Identify which cell holds the provided text, then report its (x, y) central coordinate. 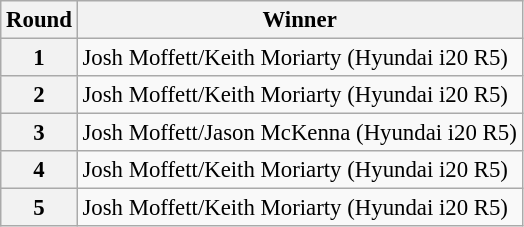
3 (39, 133)
Josh Moffett/Jason McKenna (Hyundai i20 R5) (300, 133)
2 (39, 95)
Round (39, 20)
Winner (300, 20)
1 (39, 58)
5 (39, 208)
4 (39, 170)
